Search for the cell housing the specified text and yield its (x, y) center coordinate. 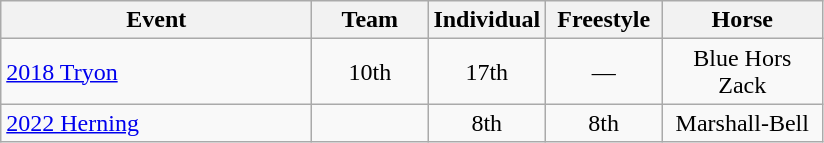
Freestyle (604, 20)
17th (487, 72)
Blue Hors Zack (742, 72)
2018 Tryon (156, 72)
Marshall-Bell (742, 123)
Individual (487, 20)
10th (370, 72)
2022 Herning (156, 123)
Horse (742, 20)
Team (370, 20)
Event (156, 20)
— (604, 72)
